Determine the [x, y] coordinate at the center of the cell enclosing the given text.  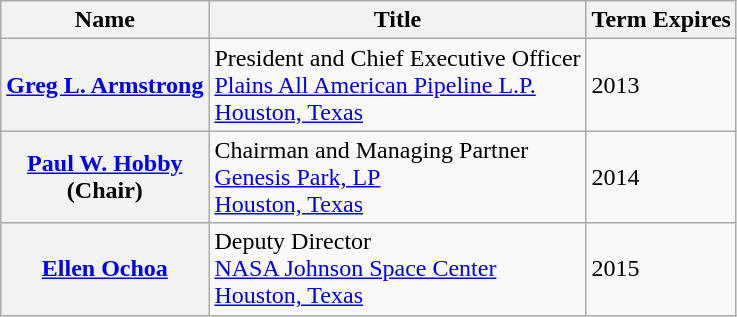
President and Chief Executive OfficerPlains All American Pipeline L.P.Houston, Texas [398, 85]
Name [105, 20]
Deputy DirectorNASA Johnson Space CenterHouston, Texas [398, 269]
Greg L. Armstrong [105, 85]
Term Expires [661, 20]
2014 [661, 177]
2015 [661, 269]
2013 [661, 85]
Chairman and Managing PartnerGenesis Park, LPHouston, Texas [398, 177]
Paul W. Hobby(Chair) [105, 177]
Title [398, 20]
Ellen Ochoa [105, 269]
